From the cell containing the given text, extract its center point as [x, y] coordinate. 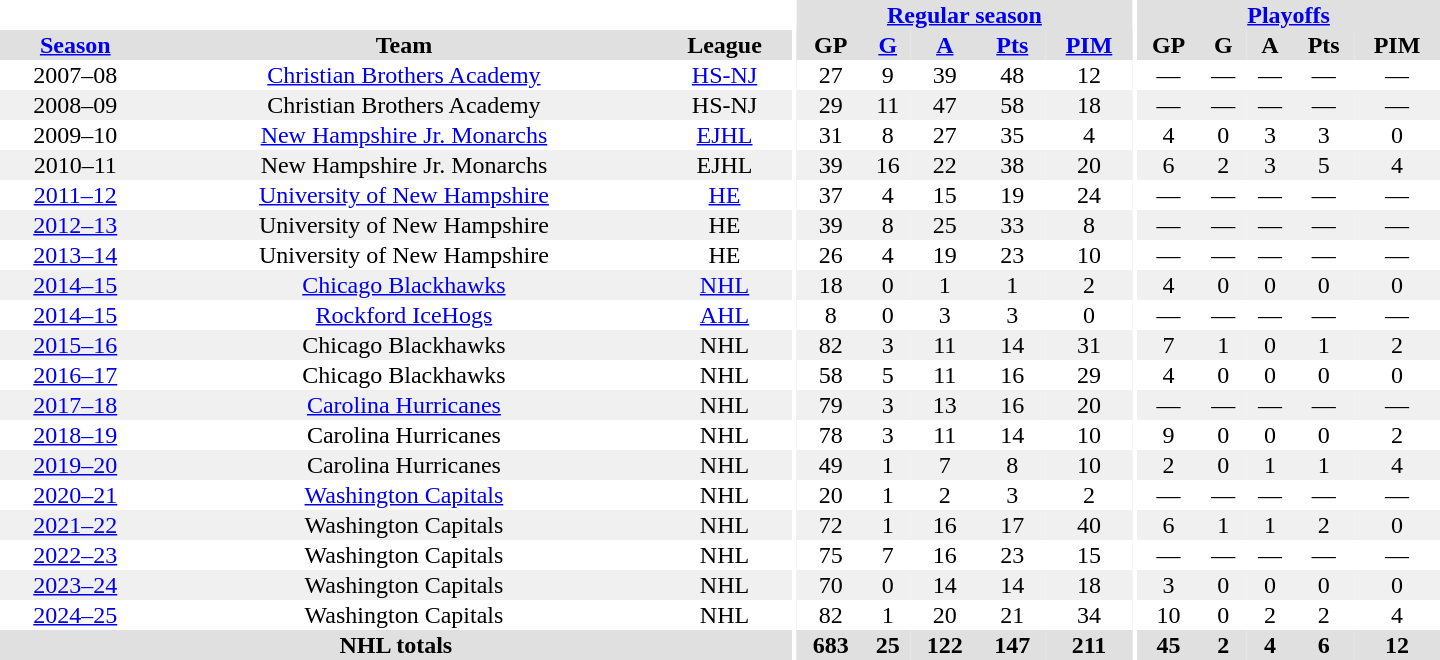
21 [1012, 615]
17 [1012, 525]
35 [1012, 135]
2024–25 [76, 615]
24 [1089, 195]
48 [1012, 75]
211 [1089, 645]
NHL totals [396, 645]
Regular season [964, 15]
49 [830, 465]
26 [830, 255]
47 [944, 105]
79 [830, 405]
70 [830, 585]
78 [830, 435]
2021–22 [76, 525]
34 [1089, 615]
AHL [724, 315]
2018–19 [76, 435]
Team [404, 45]
40 [1089, 525]
2007–08 [76, 75]
League [724, 45]
33 [1012, 225]
2019–20 [76, 465]
75 [830, 555]
2015–16 [76, 345]
45 [1168, 645]
Season [76, 45]
147 [1012, 645]
2016–17 [76, 375]
22 [944, 165]
2020–21 [76, 495]
13 [944, 405]
Playoffs [1288, 15]
122 [944, 645]
37 [830, 195]
2013–14 [76, 255]
2022–23 [76, 555]
38 [1012, 165]
683 [830, 645]
2023–24 [76, 585]
2011–12 [76, 195]
2008–09 [76, 105]
Rockford IceHogs [404, 315]
72 [830, 525]
2010–11 [76, 165]
2009–10 [76, 135]
2012–13 [76, 225]
2017–18 [76, 405]
